Capture the cell that displays the provided text and extract its (X, Y) central coordinate. 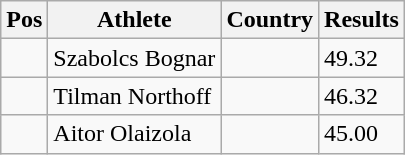
Country (270, 20)
46.32 (362, 96)
49.32 (362, 58)
Athlete (134, 20)
Pos (24, 20)
45.00 (362, 134)
Aitor Olaizola (134, 134)
Tilman Northoff (134, 96)
Results (362, 20)
Szabolcs Bognar (134, 58)
